Return [x, y] of the center of cell containing provided text 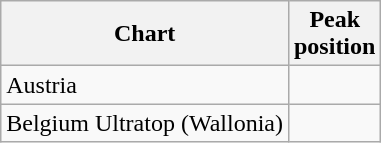
Belgium Ultratop (Wallonia) [145, 123]
Peakposition [334, 34]
Chart [145, 34]
Austria [145, 85]
